Identify which cell holds the provided text, then report its [X, Y] central coordinate. 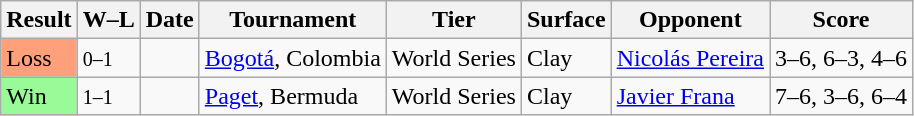
Javier Frana [690, 96]
1–1 [108, 96]
3–6, 6–3, 4–6 [842, 58]
Tier [454, 20]
Win [39, 96]
Nicolás Pereira [690, 58]
0–1 [108, 58]
Bogotá, Colombia [292, 58]
Paget, Bermuda [292, 96]
Tournament [292, 20]
Date [170, 20]
W–L [108, 20]
Opponent [690, 20]
7–6, 3–6, 6–4 [842, 96]
Loss [39, 58]
Score [842, 20]
Surface [566, 20]
Result [39, 20]
